Return (X, Y) of the center of cell containing provided text 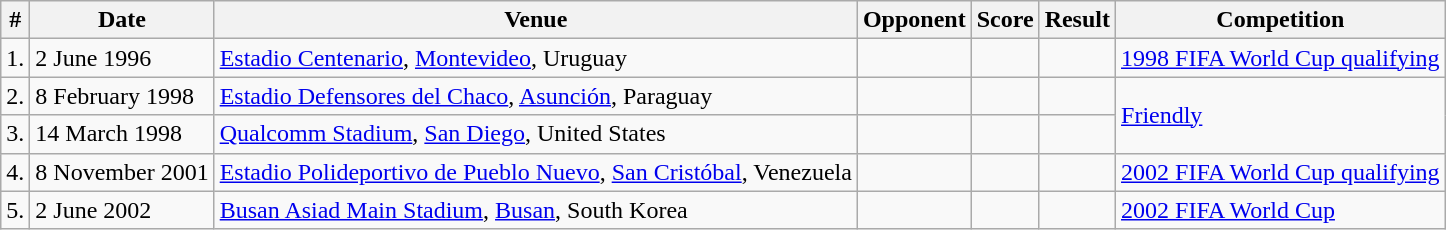
1998 FIFA World Cup qualifying (1281, 58)
# (16, 20)
2 June 1996 (122, 58)
Qualcomm Stadium, San Diego, United States (536, 134)
3. (16, 134)
Venue (536, 20)
14 March 1998 (122, 134)
2002 FIFA World Cup (1281, 210)
2002 FIFA World Cup qualifying (1281, 172)
Score (1005, 20)
Estadio Centenario, Montevideo, Uruguay (536, 58)
8 February 1998 (122, 96)
1. (16, 58)
4. (16, 172)
Friendly (1281, 115)
Estadio Polideportivo de Pueblo Nuevo, San Cristóbal, Venezuela (536, 172)
2. (16, 96)
8 November 2001 (122, 172)
Competition (1281, 20)
Opponent (914, 20)
Busan Asiad Main Stadium, Busan, South Korea (536, 210)
5. (16, 210)
Estadio Defensores del Chaco, Asunción, Paraguay (536, 96)
2 June 2002 (122, 210)
Date (122, 20)
Result (1077, 20)
